Search for the cell housing the specified text and yield its [X, Y] center coordinate. 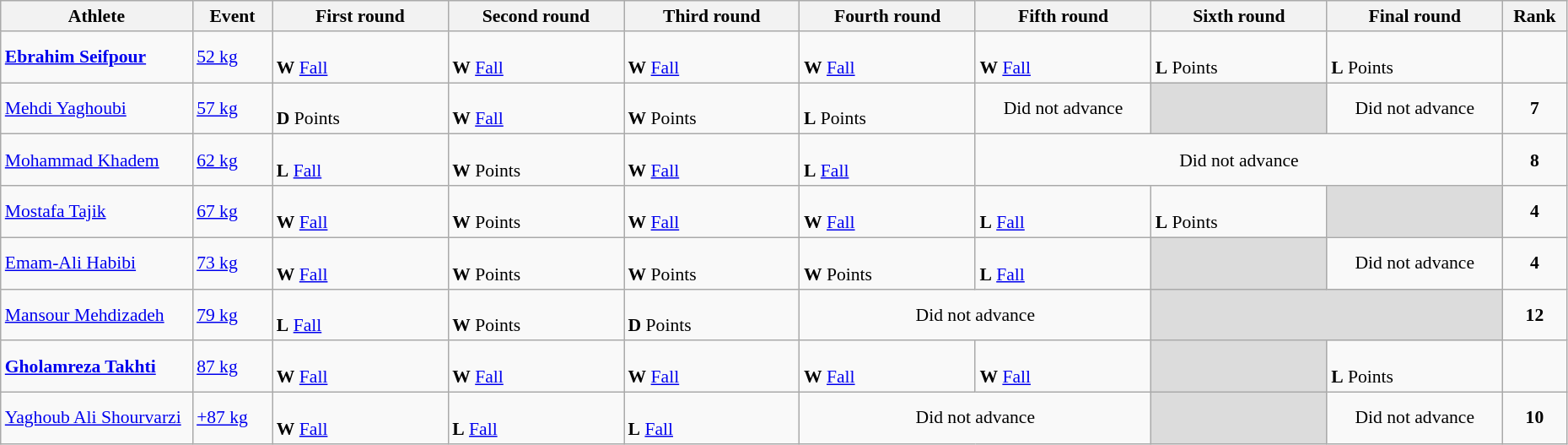
62 kg [233, 160]
8 [1534, 160]
+87 kg [233, 419]
Mostafa Tajik [96, 211]
52 kg [233, 57]
79 kg [233, 314]
Mohammad Khadem [96, 160]
Sixth round [1239, 16]
Mehdi Yaghoubi [96, 108]
67 kg [233, 211]
Final round [1414, 16]
10 [1534, 419]
Event [233, 16]
87 kg [233, 366]
Mansour Mehdizadeh [96, 314]
Rank [1534, 16]
Fifth round [1063, 16]
Fourth round [887, 16]
Second round [536, 16]
Athlete [96, 16]
Emam-Ali Habibi [96, 263]
12 [1534, 314]
73 kg [233, 263]
Ebrahim Seifpour [96, 57]
Yaghoub Ali Shourvarzi [96, 419]
Third round [712, 16]
7 [1534, 108]
57 kg [233, 108]
Gholamreza Takhti [96, 366]
First round [360, 16]
